Provide the [X, Y] coordinate of the cell's center where the given text is located.  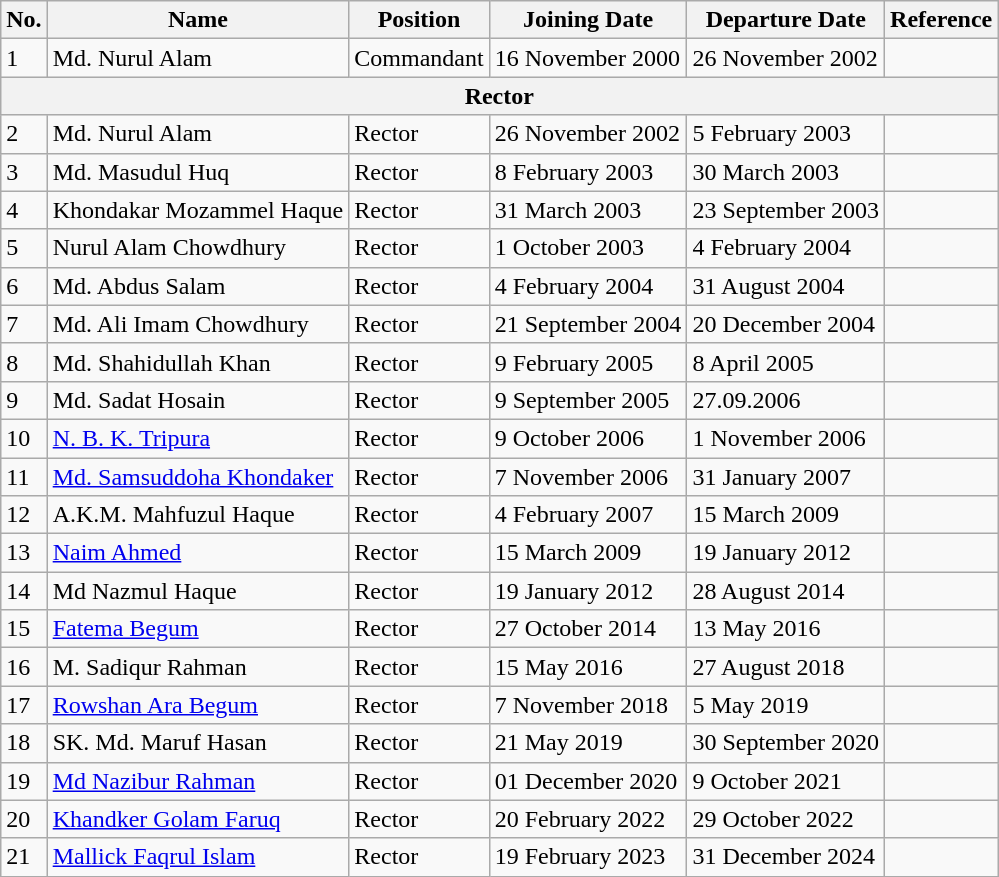
20 February 2022 [588, 819]
7 [24, 324]
Md Nazmul Haque [198, 591]
6 [24, 286]
13 May 2016 [786, 629]
19 February 2023 [588, 857]
1 October 2003 [588, 248]
Joining Date [588, 20]
5 [24, 248]
Position [419, 20]
Md. Samsuddoha Khondaker [198, 477]
Khandker Golam Faruq [198, 819]
8 [24, 362]
1 November 2006 [786, 438]
Nurul Alam Chowdhury [198, 248]
5 February 2003 [786, 134]
A.K.M. Mahfuzul Haque [198, 515]
9 [24, 400]
Md. Shahidullah Khan [198, 362]
21 [24, 857]
17 [24, 705]
4 [24, 210]
31 March 2003 [588, 210]
4 February 2007 [588, 515]
9 February 2005 [588, 362]
Naim Ahmed [198, 553]
14 [24, 591]
Reference [942, 20]
12 [24, 515]
Md. Ali Imam Chowdhury [198, 324]
SK. Md. Maruf Hasan [198, 743]
9 September 2005 [588, 400]
20 December 2004 [786, 324]
8 February 2003 [588, 172]
15 May 2016 [588, 667]
31 January 2007 [786, 477]
29 October 2022 [786, 819]
9 October 2006 [588, 438]
Khondakar Mozammel Haque [198, 210]
30 September 2020 [786, 743]
7 November 2018 [588, 705]
27 August 2018 [786, 667]
5 May 2019 [786, 705]
28 August 2014 [786, 591]
19 [24, 781]
Rowshan Ara Begum [198, 705]
Md. Abdus Salam [198, 286]
Md Nazibur Rahman [198, 781]
30 March 2003 [786, 172]
Commandant [419, 58]
31 August 2004 [786, 286]
Md. Sadat Hosain [198, 400]
2 [24, 134]
11 [24, 477]
27 October 2014 [588, 629]
3 [24, 172]
M. Sadiqur Rahman [198, 667]
N. B. K. Tripura [198, 438]
01 December 2020 [588, 781]
Name [198, 20]
No. [24, 20]
21 September 2004 [588, 324]
Fatema Begum [198, 629]
10 [24, 438]
23 September 2003 [786, 210]
16 [24, 667]
20 [24, 819]
8 April 2005 [786, 362]
Md. Masudul Huq [198, 172]
27.09.2006 [786, 400]
9 October 2021 [786, 781]
Departure Date [786, 20]
16 November 2000 [588, 58]
13 [24, 553]
18 [24, 743]
31 December 2024 [786, 857]
Mallick Faqrul Islam [198, 857]
7 November 2006 [588, 477]
1 [24, 58]
15 [24, 629]
21 May 2019 [588, 743]
